Search for the cell housing the specified text and yield its (x, y) center coordinate. 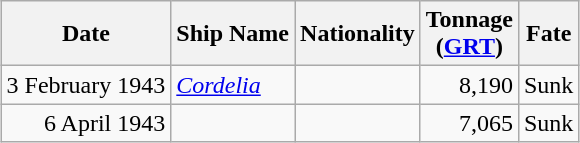
8,190 (469, 85)
6 April 1943 (86, 123)
Fate (548, 34)
Nationality (358, 34)
Date (86, 34)
Ship Name (233, 34)
7,065 (469, 123)
3 February 1943 (86, 85)
Cordelia (233, 85)
Tonnage(GRT) (469, 34)
